Capture the cell that displays the provided text and extract its (X, Y) central coordinate. 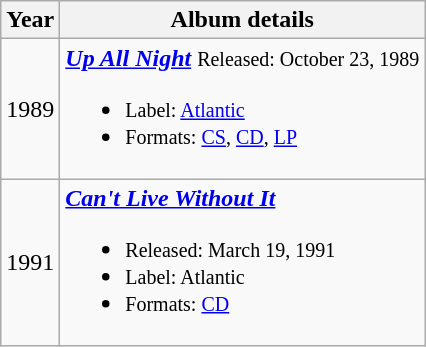
1991 (30, 262)
Album details (242, 20)
Can't Live Without ItReleased: March 19, 1991Label: AtlanticFormats: CD (242, 262)
Year (30, 20)
Up All Night Released: October 23, 1989Label: AtlanticFormats: CS, CD, LP (242, 109)
1989 (30, 109)
